Output the [X, Y] coordinate of the center of the cell containing the given text.  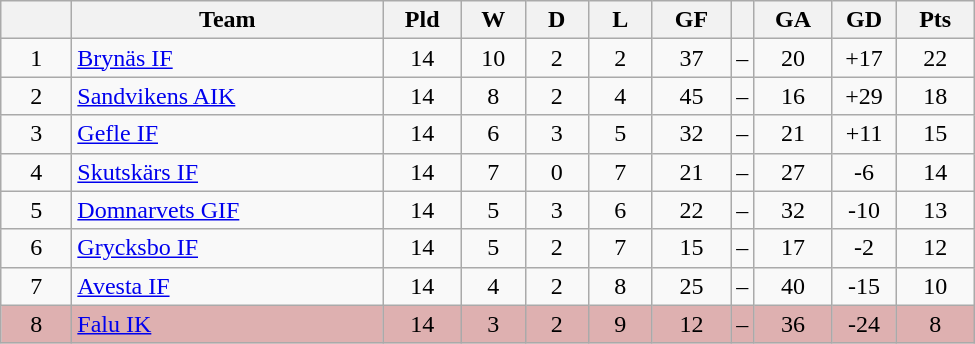
0 [557, 172]
+17 [864, 58]
L [621, 20]
17 [794, 248]
Team [228, 20]
-24 [864, 324]
9 [621, 324]
D [557, 20]
+11 [864, 134]
40 [794, 286]
45 [692, 96]
Domnarvets GIF [228, 210]
Pts [936, 20]
W [493, 20]
16 [794, 96]
27 [794, 172]
GD [864, 20]
Skutskärs IF [228, 172]
-6 [864, 172]
-10 [864, 210]
+29 [864, 96]
Grycksbo IF [228, 248]
1 [36, 58]
Pld [422, 20]
GA [794, 20]
13 [936, 210]
Sandvikens AIK [228, 96]
36 [794, 324]
37 [692, 58]
Gefle IF [228, 134]
-15 [864, 286]
Falu IK [228, 324]
-2 [864, 248]
Brynäs IF [228, 58]
GF [692, 20]
20 [794, 58]
Avesta IF [228, 286]
25 [692, 286]
18 [936, 96]
